Determine the [X, Y] coordinate at the center of the cell enclosing the given text.  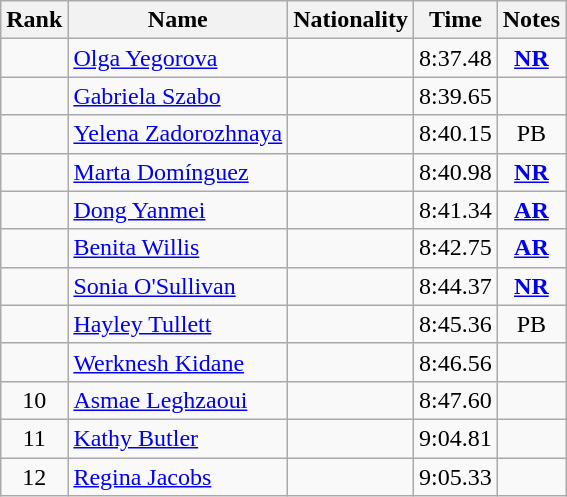
Nationality [351, 20]
8:47.60 [455, 400]
8:40.15 [455, 134]
8:37.48 [455, 58]
Dong Yanmei [178, 210]
8:44.37 [455, 286]
8:46.56 [455, 362]
Sonia O'Sullivan [178, 286]
Asmae Leghzaoui [178, 400]
8:45.36 [455, 324]
Regina Jacobs [178, 477]
10 [34, 400]
Benita Willis [178, 248]
Time [455, 20]
12 [34, 477]
8:40.98 [455, 172]
Yelena Zadorozhnaya [178, 134]
Hayley Tullett [178, 324]
8:39.65 [455, 96]
Gabriela Szabo [178, 96]
Kathy Butler [178, 438]
9:04.81 [455, 438]
Rank [34, 20]
11 [34, 438]
Notes [531, 20]
8:41.34 [455, 210]
8:42.75 [455, 248]
Marta Domínguez [178, 172]
Werknesh Kidane [178, 362]
9:05.33 [455, 477]
Name [178, 20]
Olga Yegorova [178, 58]
